Detect which cell encompasses the target text, then output its (x, y) center coordinate. 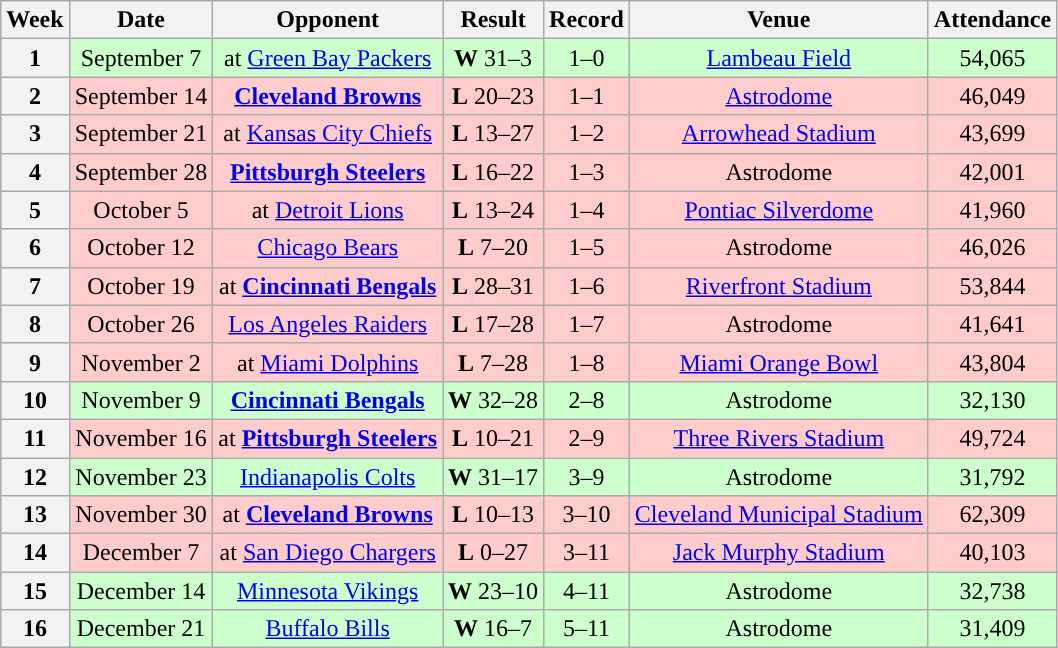
L 10–13 (494, 515)
Arrowhead Stadium (778, 134)
5 (35, 210)
31,409 (992, 629)
Opponent (328, 20)
32,130 (992, 400)
3–9 (587, 477)
6 (35, 248)
at Cincinnati Bengals (328, 286)
October 5 (141, 210)
at Cleveland Browns (328, 515)
32,738 (992, 591)
Date (141, 20)
1–7 (587, 324)
15 (35, 591)
W 32–28 (494, 400)
October 12 (141, 248)
1–5 (587, 248)
November 9 (141, 400)
Cleveland Municipal Stadium (778, 515)
5–11 (587, 629)
62,309 (992, 515)
L 13–27 (494, 134)
14 (35, 553)
31,792 (992, 477)
L 10–21 (494, 438)
7 (35, 286)
November 2 (141, 362)
Riverfront Stadium (778, 286)
41,960 (992, 210)
3 (35, 134)
November 23 (141, 477)
September 14 (141, 96)
43,804 (992, 362)
Pontiac Silverdome (778, 210)
2–8 (587, 400)
at Green Bay Packers (328, 58)
1–6 (587, 286)
1–8 (587, 362)
1 (35, 58)
Cleveland Browns (328, 96)
Minnesota Vikings (328, 591)
October 26 (141, 324)
Indianapolis Colts (328, 477)
L 13–24 (494, 210)
43,699 (992, 134)
Cincinnati Bengals (328, 400)
L 7–28 (494, 362)
46,026 (992, 248)
53,844 (992, 286)
Result (494, 20)
Buffalo Bills (328, 629)
at Miami Dolphins (328, 362)
Chicago Bears (328, 248)
12 (35, 477)
4 (35, 172)
L 17–28 (494, 324)
46,049 (992, 96)
1–1 (587, 96)
Three Rivers Stadium (778, 438)
December 14 (141, 591)
10 (35, 400)
December 7 (141, 553)
16 (35, 629)
W 23–10 (494, 591)
40,103 (992, 553)
2–9 (587, 438)
September 28 (141, 172)
L 16–22 (494, 172)
1–4 (587, 210)
L 7–20 (494, 248)
September 7 (141, 58)
49,724 (992, 438)
Attendance (992, 20)
at Kansas City Chiefs (328, 134)
11 (35, 438)
November 30 (141, 515)
1–3 (587, 172)
4–11 (587, 591)
at Pittsburgh Steelers (328, 438)
42,001 (992, 172)
3–11 (587, 553)
at Detroit Lions (328, 210)
W 31–3 (494, 58)
W 31–17 (494, 477)
Week (35, 20)
Pittsburgh Steelers (328, 172)
13 (35, 515)
W 16–7 (494, 629)
L 28–31 (494, 286)
Los Angeles Raiders (328, 324)
41,641 (992, 324)
L 20–23 (494, 96)
2 (35, 96)
3–10 (587, 515)
8 (35, 324)
at San Diego Chargers (328, 553)
October 19 (141, 286)
54,065 (992, 58)
Record (587, 20)
Lambeau Field (778, 58)
Jack Murphy Stadium (778, 553)
December 21 (141, 629)
L 0–27 (494, 553)
November 16 (141, 438)
9 (35, 362)
1–0 (587, 58)
1–2 (587, 134)
Venue (778, 20)
September 21 (141, 134)
Miami Orange Bowl (778, 362)
